For the text-containing cell, return its midpoint in (X, Y) coordinate format. 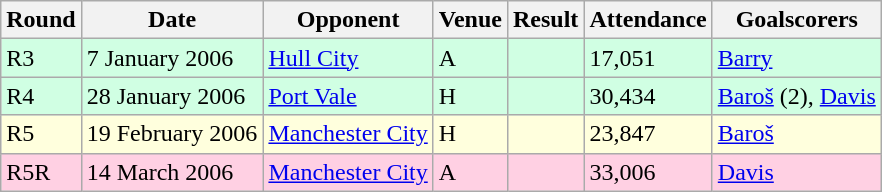
23,847 (648, 134)
Opponent (348, 20)
33,006 (648, 172)
R3 (41, 58)
28 January 2006 (172, 96)
Davis (796, 172)
Goalscorers (796, 20)
17,051 (648, 58)
19 February 2006 (172, 134)
R5 (41, 134)
7 January 2006 (172, 58)
R5R (41, 172)
30,434 (648, 96)
Hull City (348, 58)
Baroš (2), Davis (796, 96)
Result (545, 20)
R4 (41, 96)
Barry (796, 58)
Baroš (796, 134)
Date (172, 20)
Attendance (648, 20)
14 March 2006 (172, 172)
Port Vale (348, 96)
Venue (470, 20)
Round (41, 20)
